Identify which cell holds the provided text, then report its [X, Y] central coordinate. 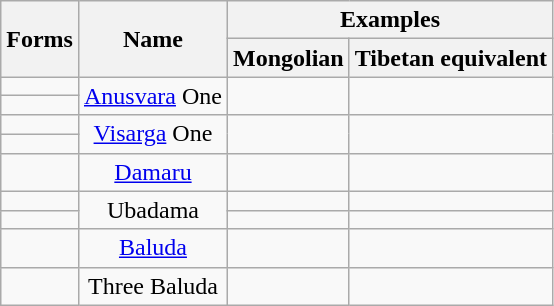
Three Baluda [152, 286]
Examples [390, 20]
Mongolian [288, 58]
Baluda [152, 248]
Anusvara One [152, 96]
Tibetan equivalent [450, 58]
Damaru [152, 172]
Name [152, 39]
Ubadama [152, 210]
Visarga One [152, 134]
Forms [40, 39]
